From the cell containing the given text, extract its center point as [X, Y] coordinate. 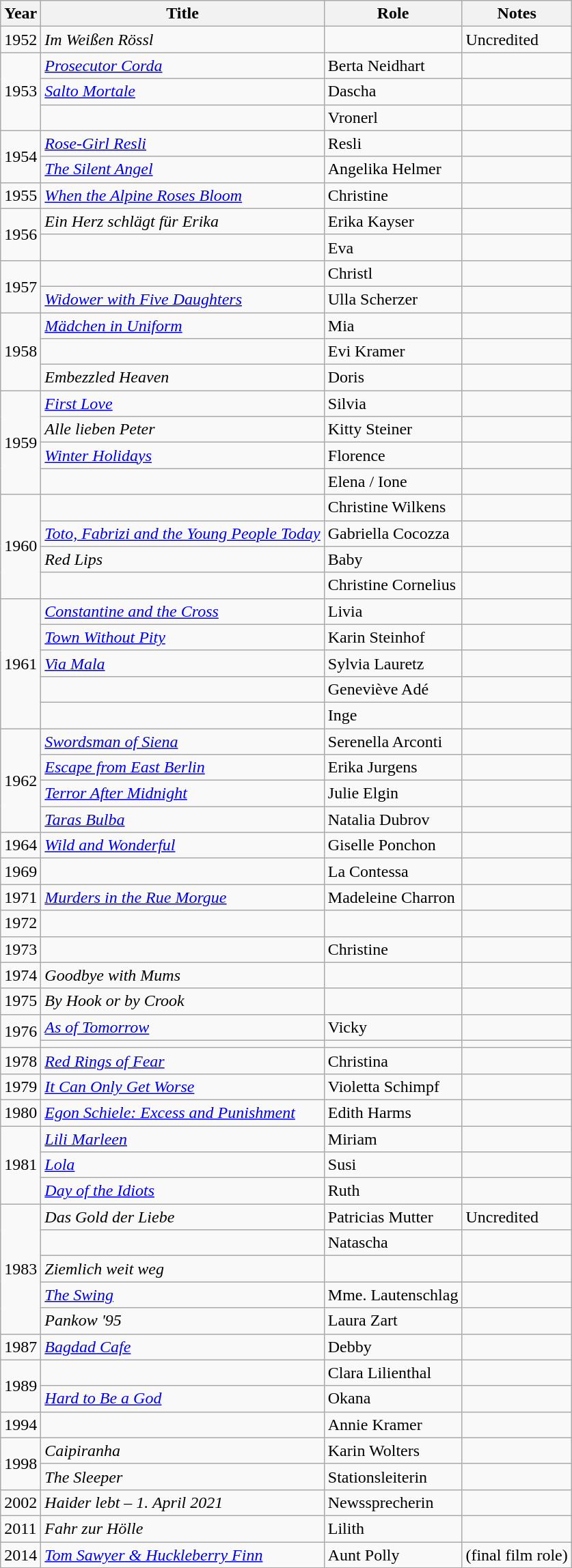
Lilith [393, 1528]
1959 [21, 443]
Patricias Mutter [393, 1217]
La Contessa [393, 871]
Lola [182, 1165]
Kitty Steiner [393, 430]
The Silent Angel [182, 169]
1953 [21, 92]
Okana [393, 1399]
Ziemlich weit weg [182, 1269]
1971 [21, 897]
Baby [393, 559]
Fahr zur Hölle [182, 1528]
1979 [21, 1087]
When the Alpine Roses Bloom [182, 195]
Pankow '95 [182, 1321]
Day of the Idiots [182, 1191]
1987 [21, 1347]
1980 [21, 1112]
Via Mala [182, 663]
Winter Holidays [182, 456]
First Love [182, 404]
Inge [393, 715]
1976 [21, 1031]
Caipiranha [182, 1451]
1958 [21, 352]
Susi [393, 1165]
As of Tomorrow [182, 1027]
2011 [21, 1528]
Bagdad Cafe [182, 1347]
Natalia Dubrov [393, 820]
Egon Schiele: Excess and Punishment [182, 1112]
Embezzled Heaven [182, 378]
1957 [21, 286]
1973 [21, 949]
Elena / Ione [393, 481]
Silvia [393, 404]
By Hook or by Crook [182, 1001]
1998 [21, 1464]
1960 [21, 546]
Clara Lilienthal [393, 1373]
Christl [393, 273]
Escape from East Berlin [182, 768]
Angelika Helmer [393, 169]
1994 [21, 1425]
1989 [21, 1386]
Christine Wilkens [393, 507]
Salto Mortale [182, 92]
Serenella Arconti [393, 741]
Alle lieben Peter [182, 430]
Ein Herz schlägt für Erika [182, 221]
Evi Kramer [393, 352]
Doris [393, 378]
Role [393, 14]
Swordsman of Siena [182, 741]
Christine Cornelius [393, 585]
Goodbye with Mums [182, 975]
Dascha [393, 92]
Geneviève Adé [393, 689]
Das Gold der Liebe [182, 1217]
The Sleeper [182, 1476]
Hard to Be a God [182, 1399]
Karin Wolters [393, 1451]
Newssprecherin [393, 1502]
1955 [21, 195]
Vronerl [393, 117]
2002 [21, 1502]
Aunt Polly [393, 1555]
Natascha [393, 1243]
Madeleine Charron [393, 897]
Widower with Five Daughters [182, 299]
1981 [21, 1164]
1975 [21, 1001]
1956 [21, 234]
Karin Steinhof [393, 637]
Giselle Ponchon [393, 845]
Berta Neidhart [393, 66]
Year [21, 14]
Im Weißen Rössl [182, 40]
It Can Only Get Worse [182, 1087]
Terror After Midnight [182, 794]
1974 [21, 975]
Ulla Scherzer [393, 299]
Gabriella Cocozza [393, 533]
Sylvia Lauretz [393, 663]
1954 [21, 156]
Mädchen in Uniform [182, 326]
1952 [21, 40]
Mia [393, 326]
Taras Bulba [182, 820]
Christina [393, 1061]
Tom Sawyer & Huckleberry Finn [182, 1555]
Title [182, 14]
Vicky [393, 1027]
Eva [393, 247]
Stationsleiterin [393, 1476]
1962 [21, 780]
Wild and Wonderful [182, 845]
Laura Zart [393, 1321]
1983 [21, 1269]
1964 [21, 845]
2014 [21, 1555]
Erika Kayser [393, 221]
1978 [21, 1061]
The Swing [182, 1295]
Debby [393, 1347]
(final film role) [517, 1555]
Julie Elgin [393, 794]
Ruth [393, 1191]
Miriam [393, 1138]
Violetta Schimpf [393, 1087]
1961 [21, 663]
Livia [393, 611]
Red Rings of Fear [182, 1061]
Erika Jurgens [393, 768]
Annie Kramer [393, 1425]
Constantine and the Cross [182, 611]
Mme. Lautenschlag [393, 1295]
Red Lips [182, 559]
Toto, Fabrizi and the Young People Today [182, 533]
Notes [517, 14]
Resli [393, 143]
Lili Marleen [182, 1138]
Murders in the Rue Morgue [182, 897]
Florence [393, 456]
Rose-Girl Resli [182, 143]
Haider lebt – 1. April 2021 [182, 1502]
1969 [21, 871]
Prosecutor Corda [182, 66]
Edith Harms [393, 1112]
1972 [21, 923]
Town Without Pity [182, 637]
